Return (X, Y) of the center of cell containing provided text 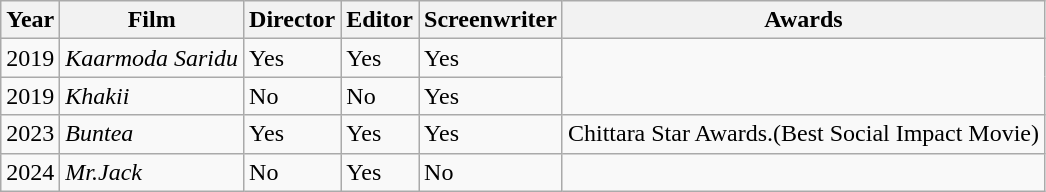
Editor (380, 20)
Mr.Jack (152, 172)
Film (152, 20)
2024 (30, 172)
Khakii (152, 96)
Kaarmoda Saridu (152, 58)
Buntea (152, 134)
Chittara Star Awards.(Best Social Impact Movie) (803, 134)
Screenwriter (491, 20)
Director (292, 20)
2023 (30, 134)
Year (30, 20)
Awards (803, 20)
